Search for the cell housing the specified text and yield its [X, Y] center coordinate. 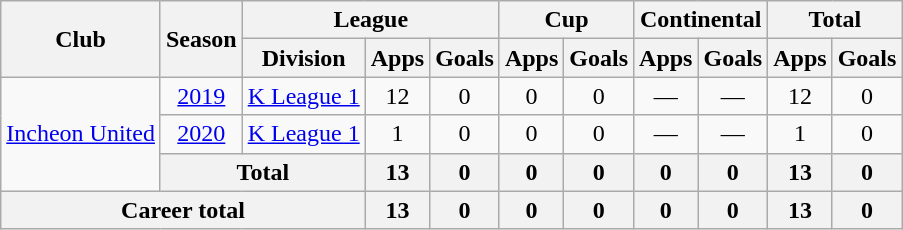
Season [201, 39]
Cup [566, 20]
Club [81, 39]
Career total [183, 210]
Continental [701, 20]
League [370, 20]
2020 [201, 134]
Incheon United [81, 134]
Division [304, 58]
2019 [201, 96]
